Extract the (x, y) coordinate from the center of the cell holding the provided text.  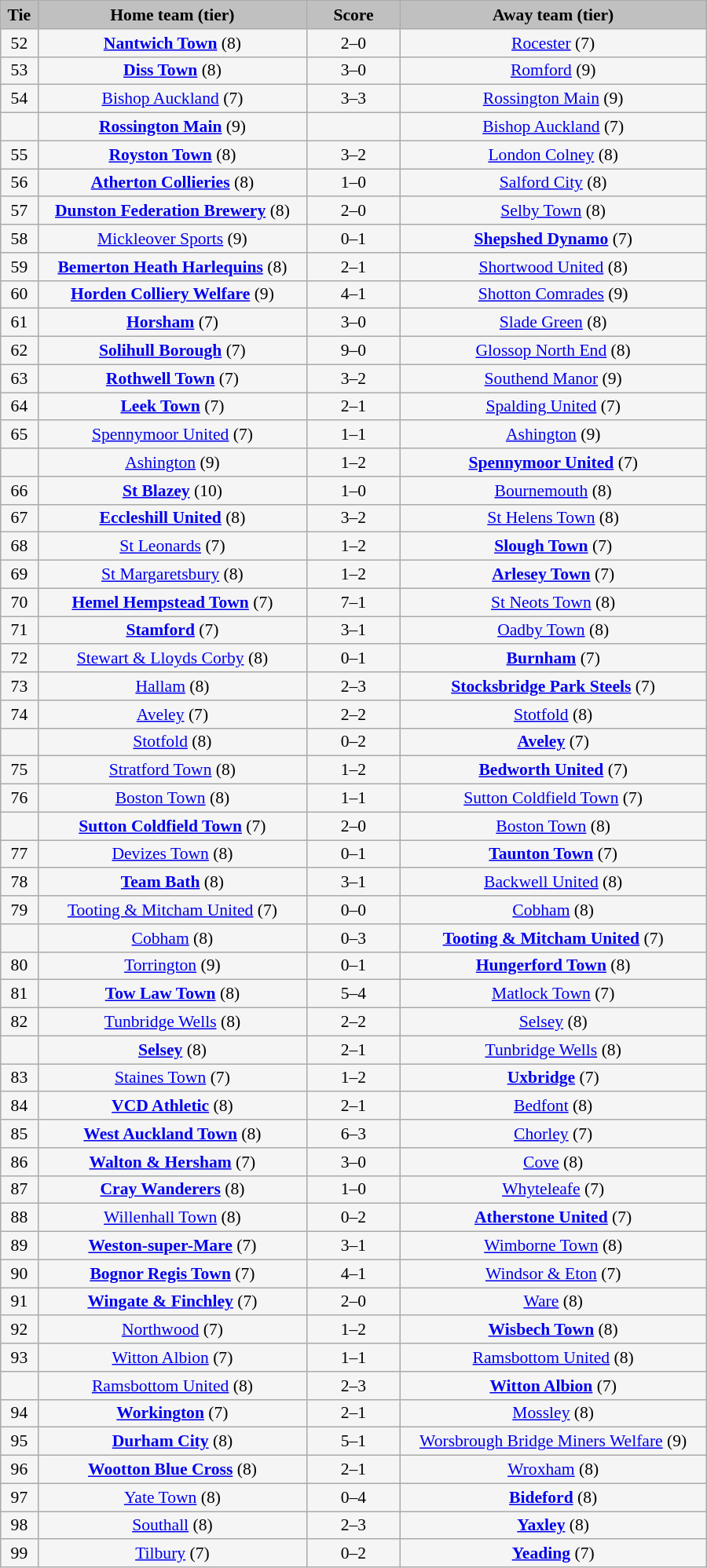
59 (19, 267)
Selby Town (8) (553, 211)
Hemel Hempstead Town (7) (173, 602)
Rocester (7) (553, 43)
Team Bath (8) (173, 883)
Whyteleafe (7) (553, 1190)
Hallam (8) (173, 686)
82 (19, 1022)
71 (19, 630)
Spalding United (7) (553, 407)
Staines Town (7) (173, 1078)
St Margaretsbury (8) (173, 575)
Yeading (7) (553, 1554)
Diss Town (8) (173, 71)
West Auckland Town (8) (173, 1134)
94 (19, 1413)
Atherton Collieries (8) (173, 183)
Slade Green (8) (553, 323)
84 (19, 1106)
Chorley (7) (553, 1134)
Northwood (7) (173, 1330)
Horsham (7) (173, 323)
6–3 (353, 1134)
78 (19, 883)
95 (19, 1442)
Away team (tier) (553, 15)
86 (19, 1162)
Durham City (8) (173, 1442)
89 (19, 1246)
Atherstone United (7) (553, 1218)
Windsor & Eton (7) (553, 1274)
90 (19, 1274)
Ware (8) (553, 1302)
Wootton Blue Cross (8) (173, 1470)
Hungerford Town (8) (553, 966)
St Neots Town (8) (553, 602)
73 (19, 686)
Leek Town (7) (173, 407)
92 (19, 1330)
76 (19, 799)
Uxbridge (7) (553, 1078)
Taunton Town (7) (553, 854)
Yate Town (8) (173, 1497)
5–1 (353, 1442)
Bedworth United (7) (553, 770)
Burnham (7) (553, 659)
Wisbech Town (8) (553, 1330)
Bemerton Heath Harlequins (8) (173, 267)
0–3 (353, 938)
Willenhall Town (8) (173, 1218)
Nantwich Town (8) (173, 43)
Matlock Town (7) (553, 994)
Arlesey Town (7) (553, 575)
Rothwell Town (7) (173, 378)
Tow Law Town (8) (173, 994)
54 (19, 99)
61 (19, 323)
60 (19, 294)
93 (19, 1358)
Salford City (8) (553, 183)
75 (19, 770)
Stamford (7) (173, 630)
Shepshed Dynamo (7) (553, 239)
Cove (8) (553, 1162)
VCD Athletic (8) (173, 1106)
Backwell United (8) (553, 883)
Solihull Borough (7) (173, 351)
91 (19, 1302)
Wroxham (8) (553, 1470)
Mickleover Sports (9) (173, 239)
Score (353, 15)
Yaxley (8) (553, 1526)
58 (19, 239)
Devizes Town (8) (173, 854)
53 (19, 71)
77 (19, 854)
65 (19, 435)
Mossley (8) (553, 1413)
Tilbury (7) (173, 1554)
Bideford (8) (553, 1497)
Southall (8) (173, 1526)
Shortwood United (8) (553, 267)
87 (19, 1190)
79 (19, 910)
88 (19, 1218)
Stocksbridge Park Steels (7) (553, 686)
68 (19, 546)
Stratford Town (8) (173, 770)
Dunston Federation Brewery (8) (173, 211)
81 (19, 994)
55 (19, 155)
57 (19, 211)
74 (19, 715)
London Colney (8) (553, 155)
69 (19, 575)
9–0 (353, 351)
98 (19, 1526)
Eccleshill United (8) (173, 518)
St Leonards (7) (173, 546)
Cray Wanderers (8) (173, 1190)
5–4 (353, 994)
67 (19, 518)
72 (19, 659)
0–0 (353, 910)
Weston-super-Mare (7) (173, 1246)
Royston Town (8) (173, 155)
99 (19, 1554)
56 (19, 183)
Wingate & Finchley (7) (173, 1302)
Walton & Hersham (7) (173, 1162)
Home team (tier) (173, 15)
St Blazey (10) (173, 491)
Worsbrough Bridge Miners Welfare (9) (553, 1442)
Wimborne Town (8) (553, 1246)
7–1 (353, 602)
0–4 (353, 1497)
96 (19, 1470)
80 (19, 966)
Southend Manor (9) (553, 378)
66 (19, 491)
Romford (9) (553, 71)
52 (19, 43)
Oadby Town (8) (553, 630)
St Helens Town (8) (553, 518)
Bognor Regis Town (7) (173, 1274)
70 (19, 602)
Stewart & Lloyds Corby (8) (173, 659)
Horden Colliery Welfare (9) (173, 294)
63 (19, 378)
Glossop North End (8) (553, 351)
83 (19, 1078)
Tie (19, 15)
Workington (7) (173, 1413)
Slough Town (7) (553, 546)
Bournemouth (8) (553, 491)
Shotton Comrades (9) (553, 294)
64 (19, 407)
62 (19, 351)
97 (19, 1497)
85 (19, 1134)
Bedfont (8) (553, 1106)
3–3 (353, 99)
Torrington (9) (173, 966)
